Provide the (x, y) coordinate of the cell's center where the given text is located.  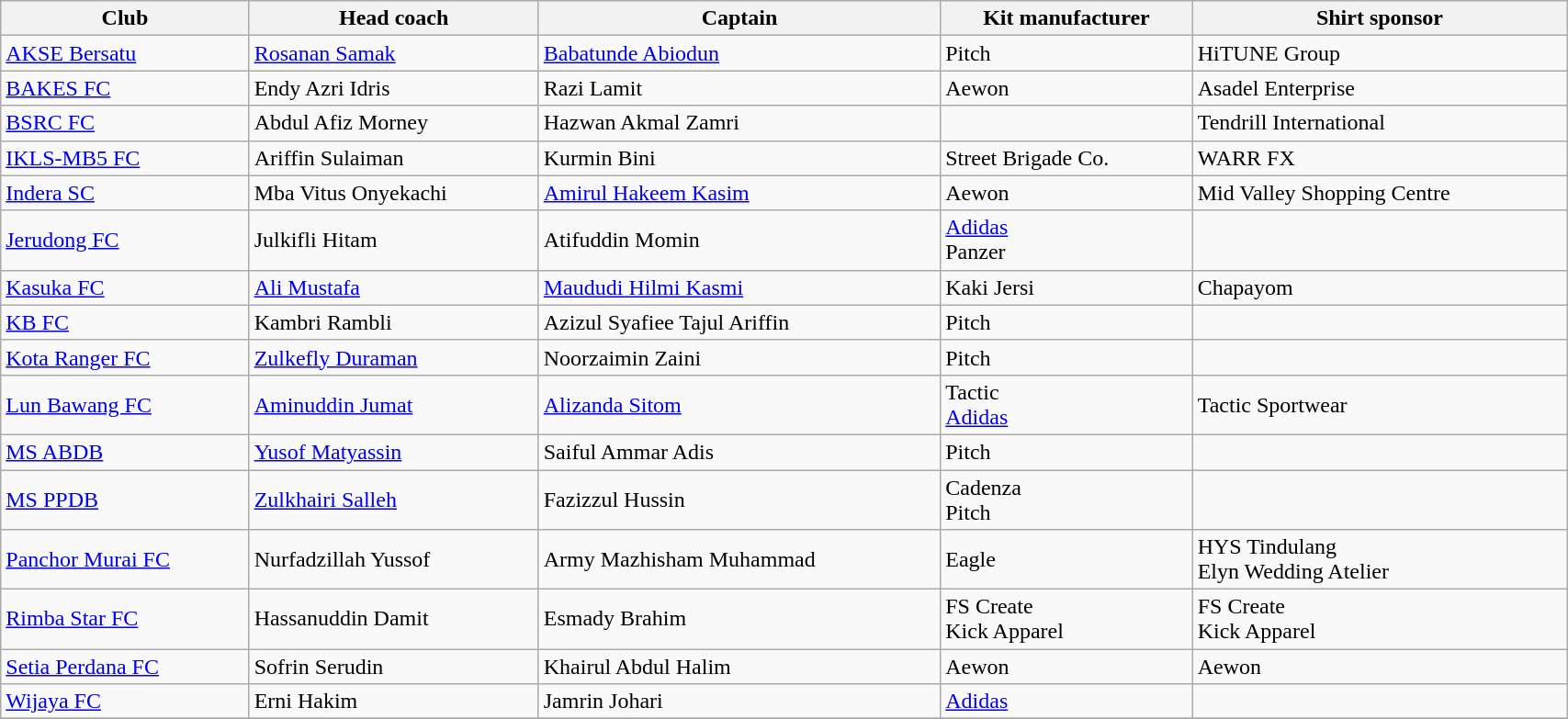
Adidas (1066, 702)
Kasuka FC (125, 287)
FS Create Kick Apparel (1066, 619)
WARR FX (1380, 158)
Alizanda Sitom (739, 404)
Lun Bawang FC (125, 404)
Hassanuddin Damit (393, 619)
Eagle (1066, 560)
Club (125, 18)
Setia Perdana FC (125, 667)
Azizul Syafiee Tajul Ariffin (739, 322)
Army Mazhisham Muhammad (739, 560)
Noorzaimin Zaini (739, 357)
Abdul Afiz Morney (393, 123)
Chapayom (1380, 287)
Endy Azri Idris (393, 88)
AKSE Bersatu (125, 53)
Cadenza Pitch (1066, 500)
Hazwan Akmal Zamri (739, 123)
Khairul Abdul Halim (739, 667)
Zulkhairi Salleh (393, 500)
IKLS-MB5 FC (125, 158)
Fazizzul Hussin (739, 500)
Babatunde Abiodun (739, 53)
Mid Valley Shopping Centre (1380, 193)
Julkifli Hitam (393, 241)
Indera SC (125, 193)
Nurfadzillah Yussof (393, 560)
Atifuddin Momin (739, 241)
MS PPDB (125, 500)
Rimba Star FC (125, 619)
Tactic Sportwear (1380, 404)
Maududi Hilmi Kasmi (739, 287)
HiTUNE Group (1380, 53)
Jamrin Johari (739, 702)
Sofrin Serudin (393, 667)
Head coach (393, 18)
KB FC (125, 322)
Aminuddin Jumat (393, 404)
Esmady Brahim (739, 619)
Mba Vitus Onyekachi (393, 193)
FS CreateKick Apparel (1380, 619)
Zulkefly Duraman (393, 357)
Tendrill International (1380, 123)
Erni Hakim (393, 702)
MS ABDB (125, 452)
Amirul Hakeem Kasim (739, 193)
Asadel Enterprise (1380, 88)
HYS TindulangElyn Wedding Atelier (1380, 560)
Shirt sponsor (1380, 18)
BSRC FC (125, 123)
Ali Mustafa (393, 287)
Razi Lamit (739, 88)
Street Brigade Co. (1066, 158)
Jerudong FC (125, 241)
BAKES FC (125, 88)
Kaki Jersi (1066, 287)
Captain (739, 18)
Kambri Rambli (393, 322)
Wijaya FC (125, 702)
Adidas Panzer (1066, 241)
Kota Ranger FC (125, 357)
Ariffin Sulaiman (393, 158)
Saiful Ammar Adis (739, 452)
Rosanan Samak (393, 53)
Kurmin Bini (739, 158)
Kit manufacturer (1066, 18)
Panchor Murai FC (125, 560)
Tactic Adidas (1066, 404)
Yusof Matyassin (393, 452)
